Return the [x, y] coordinate for the center point of the cell that contains the specified text.  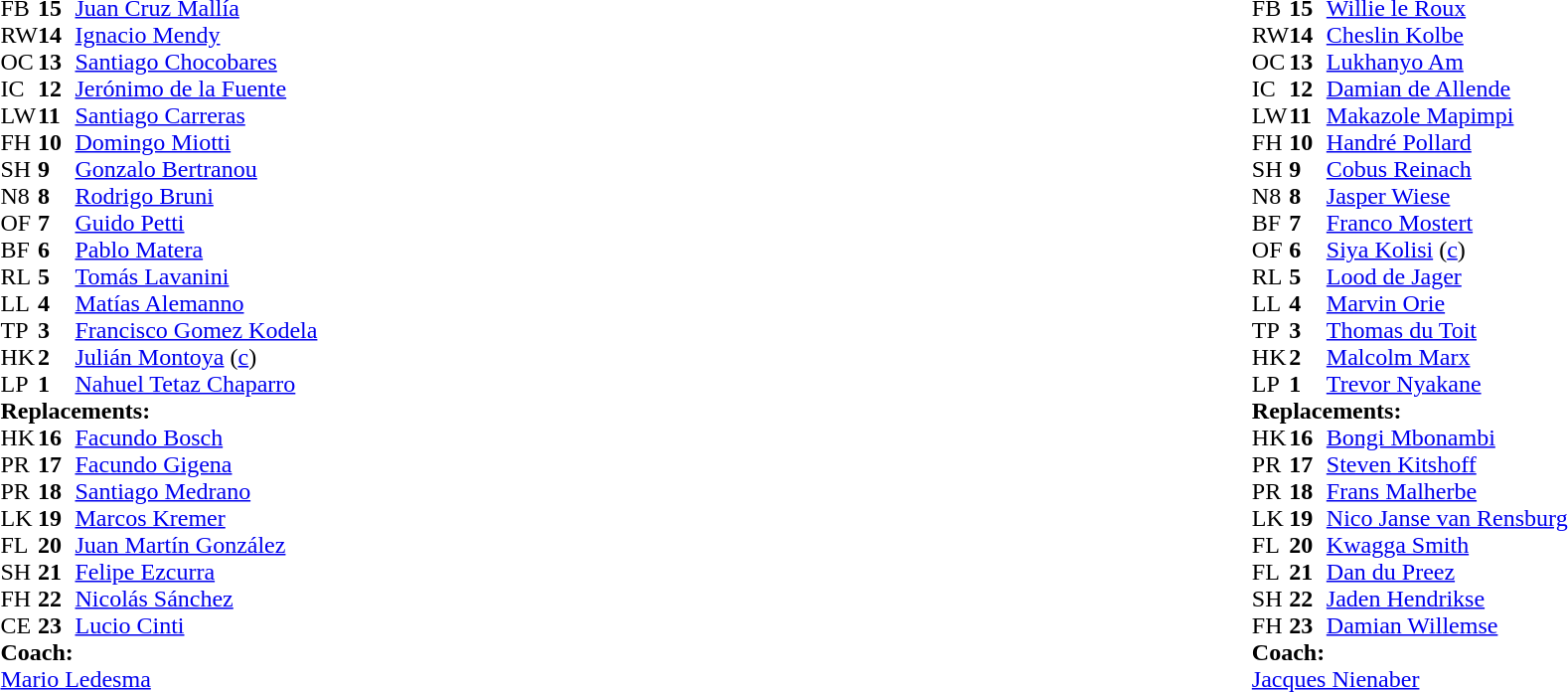
Makazole Mapimpi [1447, 115]
Steven Kitshoff [1447, 465]
Jaden Hendrikse [1447, 599]
Bongi Mbonambi [1447, 437]
Franco Mostert [1447, 223]
Dan du Preez [1447, 573]
Santiago Medrano [197, 491]
Matías Alemanno [197, 304]
Kwagga Smith [1447, 545]
Lukhanyo Am [1447, 62]
Guido Petti [197, 223]
Cobus Reinach [1447, 169]
Santiago Carreras [197, 115]
Damian Willemse [1447, 626]
Cheslin Kolbe [1447, 36]
Marvin Orie [1447, 304]
Facundo Bosch [197, 437]
Malcolm Marx [1447, 358]
CE [19, 626]
Frans Malherbe [1447, 491]
Rodrigo Bruni [197, 197]
Jerónimo de la Fuente [197, 89]
Lood de Jager [1447, 276]
Juan Martín González [197, 545]
Facundo Gigena [197, 465]
Lucio Cinti [197, 626]
Trevor Nyakane [1447, 384]
Jasper Wiese [1447, 197]
Julián Montoya (c) [197, 358]
Thomas du Toit [1447, 330]
Marcos Kremer [197, 519]
Gonzalo Bertranou [197, 169]
Pablo Matera [197, 251]
Ignacio Mendy [197, 36]
Damian de Allende [1447, 89]
Nicolás Sánchez [197, 599]
Santiago Chocobares [197, 62]
Tomás Lavanini [197, 276]
Domingo Miotti [197, 143]
Siya Kolisi (c) [1447, 251]
Nahuel Tetaz Chaparro [197, 384]
Felipe Ezcurra [197, 573]
Handré Pollard [1447, 143]
Nico Janse van Rensburg [1447, 519]
Francisco Gomez Kodela [197, 330]
